Identify which cell holds the provided text, then report its [X, Y] central coordinate. 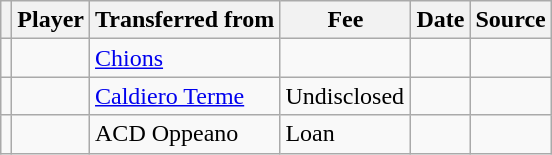
Loan [346, 134]
Source [510, 20]
Chions [185, 58]
Caldiero Terme [185, 96]
Date [440, 20]
Undisclosed [346, 96]
Player [51, 20]
ACD Oppeano [185, 134]
Transferred from [185, 20]
Fee [346, 20]
